Return [X, Y] of the center of cell containing provided text 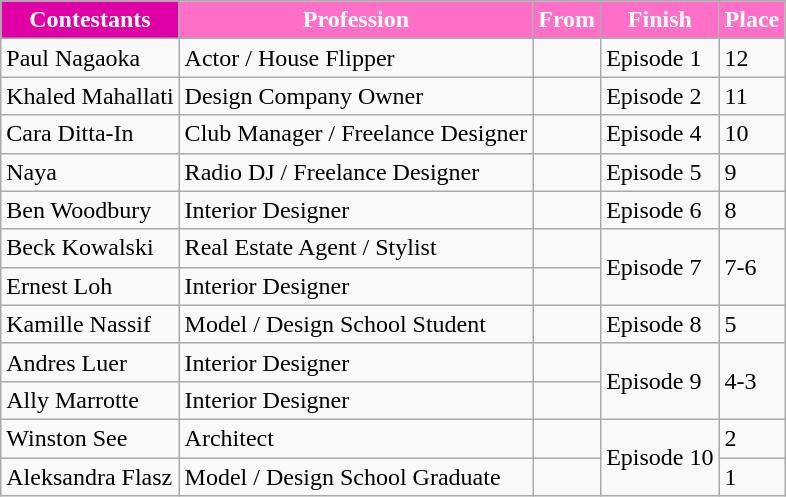
Aleksandra Flasz [90, 477]
10 [752, 134]
Episode 10 [660, 457]
Model / Design School Student [356, 324]
Real Estate Agent / Stylist [356, 248]
1 [752, 477]
Kamille Nassif [90, 324]
Winston See [90, 438]
Episode 1 [660, 58]
Andres Luer [90, 362]
Ally Marrotte [90, 400]
4-3 [752, 381]
Cara Ditta-In [90, 134]
Design Company Owner [356, 96]
Episode 9 [660, 381]
Model / Design School Graduate [356, 477]
Episode 6 [660, 210]
5 [752, 324]
Naya [90, 172]
Contestants [90, 20]
7-6 [752, 267]
Episode 5 [660, 172]
Club Manager / Freelance Designer [356, 134]
Episode 8 [660, 324]
Radio DJ / Freelance Designer [356, 172]
2 [752, 438]
Actor / House Flipper [356, 58]
Architect [356, 438]
Episode 4 [660, 134]
Place [752, 20]
11 [752, 96]
9 [752, 172]
Ben Woodbury [90, 210]
Finish [660, 20]
Profession [356, 20]
Paul Nagaoka [90, 58]
Ernest Loh [90, 286]
Episode 2 [660, 96]
8 [752, 210]
Beck Kowalski [90, 248]
12 [752, 58]
Episode 7 [660, 267]
Khaled Mahallati [90, 96]
From [567, 20]
